Locate the cell with the specified text and output its [x, y] center coordinate. 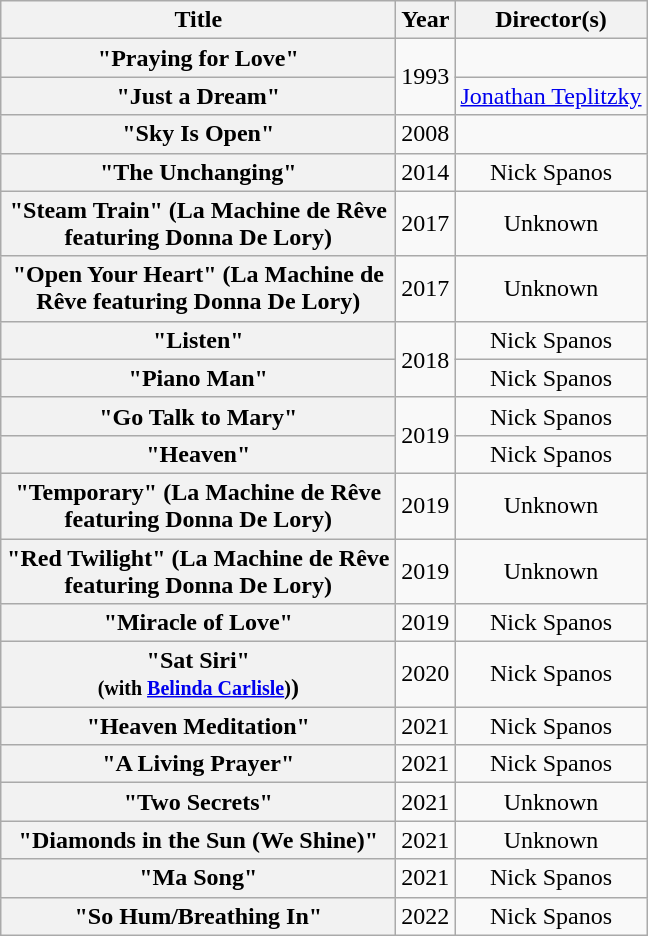
2020 [426, 674]
Year [426, 20]
"Temporary" (La Machine de Rêve featuring Donna De Lory) [198, 506]
"Diamonds in the Sun (We Shine)" [198, 840]
"Steam Train" (La Machine de Rêve featuring Donna De Lory) [198, 224]
"So Hum/Breathing In" [198, 916]
"Open Your Heart" (La Machine de Rêve featuring Donna De Lory) [198, 288]
2008 [426, 134]
"Go Talk to Mary" [198, 416]
2022 [426, 916]
"Just a Dream" [198, 96]
"Heaven" [198, 454]
"Miracle of Love" [198, 623]
"Ma Song" [198, 878]
"Sat Siri" (with Belinda Carlisle)) [198, 674]
Title [198, 20]
"Listen" [198, 340]
"The Unchanging" [198, 172]
Jonathan Teplitzky [551, 96]
Director(s) [551, 20]
"Sky Is Open" [198, 134]
"Two Secrets" [198, 802]
1993 [426, 77]
"Heaven Meditation" [198, 726]
"Red Twilight" (La Machine de Rêve featuring Donna De Lory) [198, 570]
"Praying for Love" [198, 58]
2018 [426, 359]
"Piano Man" [198, 378]
2014 [426, 172]
"A Living Prayer" [198, 764]
